Return (X, Y) of the center of cell containing provided text 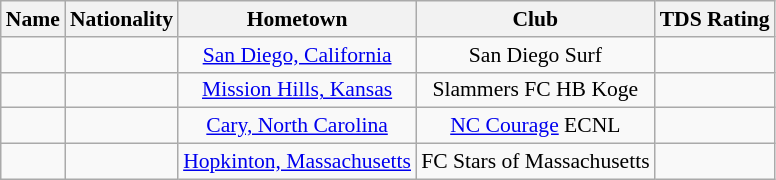
Hometown (297, 19)
Name (33, 19)
Hopkinton, Massachusetts (297, 162)
Slammers FC HB Koge (536, 90)
Mission Hills, Kansas (297, 90)
NC Courage ECNL (536, 126)
Nationality (122, 19)
TDS Rating (715, 19)
San Diego, California (297, 55)
San Diego Surf (536, 55)
Club (536, 19)
Cary, North Carolina (297, 126)
FC Stars of Massachusetts (536, 162)
